Return (x, y) of the center of cell containing provided text 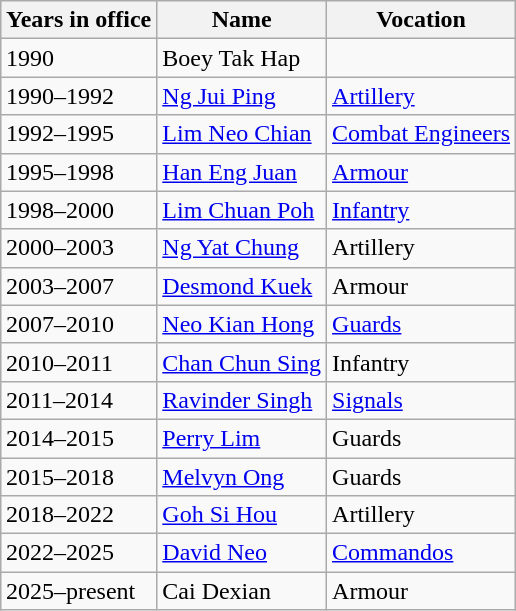
2007–2010 (78, 324)
1992–1995 (78, 134)
1990 (78, 58)
Boey Tak Hap (242, 58)
2025–present (78, 591)
Combat Engineers (422, 134)
Lim Chuan Poh (242, 210)
Lim Neo Chian (242, 134)
David Neo (242, 553)
Perry Lim (242, 438)
Years in office (78, 20)
1990–1992 (78, 96)
Chan Chun Sing (242, 362)
Desmond Kuek (242, 286)
2003–2007 (78, 286)
2014–2015 (78, 438)
2000–2003 (78, 248)
Signals (422, 400)
Cai Dexian (242, 591)
2010–2011 (78, 362)
Commandos (422, 553)
Ng Yat Chung (242, 248)
Han Eng Juan (242, 172)
Ravinder Singh (242, 400)
2011–2014 (78, 400)
Ng Jui Ping (242, 96)
Neo Kian Hong (242, 324)
2015–2018 (78, 477)
Melvyn Ong (242, 477)
2018–2022 (78, 515)
1995–1998 (78, 172)
1998–2000 (78, 210)
Vocation (422, 20)
Goh Si Hou (242, 515)
2022–2025 (78, 553)
Name (242, 20)
